Detect which cell encompasses the target text, then output its (x, y) center coordinate. 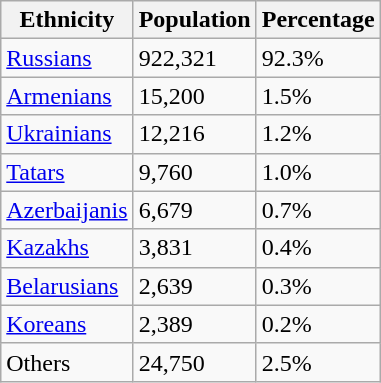
0.4% (318, 248)
Koreans (67, 324)
Tatars (67, 172)
Russians (67, 58)
0.7% (318, 210)
12,216 (194, 134)
Ethnicity (67, 20)
Kazakhs (67, 248)
Belarusians (67, 286)
Percentage (318, 20)
9,760 (194, 172)
Armenians (67, 96)
922,321 (194, 58)
15,200 (194, 96)
Others (67, 362)
1.2% (318, 134)
24,750 (194, 362)
2.5% (318, 362)
92.3% (318, 58)
2,389 (194, 324)
Population (194, 20)
0.2% (318, 324)
2,639 (194, 286)
Azerbaijanis (67, 210)
3,831 (194, 248)
1.5% (318, 96)
1.0% (318, 172)
Ukrainians (67, 134)
0.3% (318, 286)
6,679 (194, 210)
